Return [X, Y] of the center of cell containing provided text 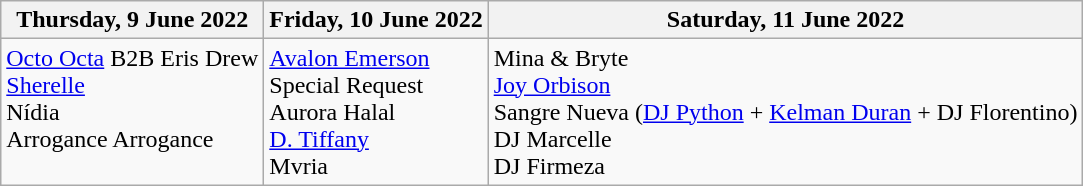
Mina & BryteJoy OrbisonSangre Nueva (DJ Python + Kelman Duran + DJ Florentino)DJ MarcelleDJ Firmeza [786, 112]
Saturday, 11 June 2022 [786, 20]
Thursday, 9 June 2022 [132, 20]
Octo Octa B2B Eris DrewSherelleNídiaArrogance Arrogance [132, 112]
Friday, 10 June 2022 [376, 20]
Avalon EmersonSpecial RequestAurora HalalD. TiffanyMvria [376, 112]
